Extract the [x, y] coordinate from the center of the cell holding the provided text.  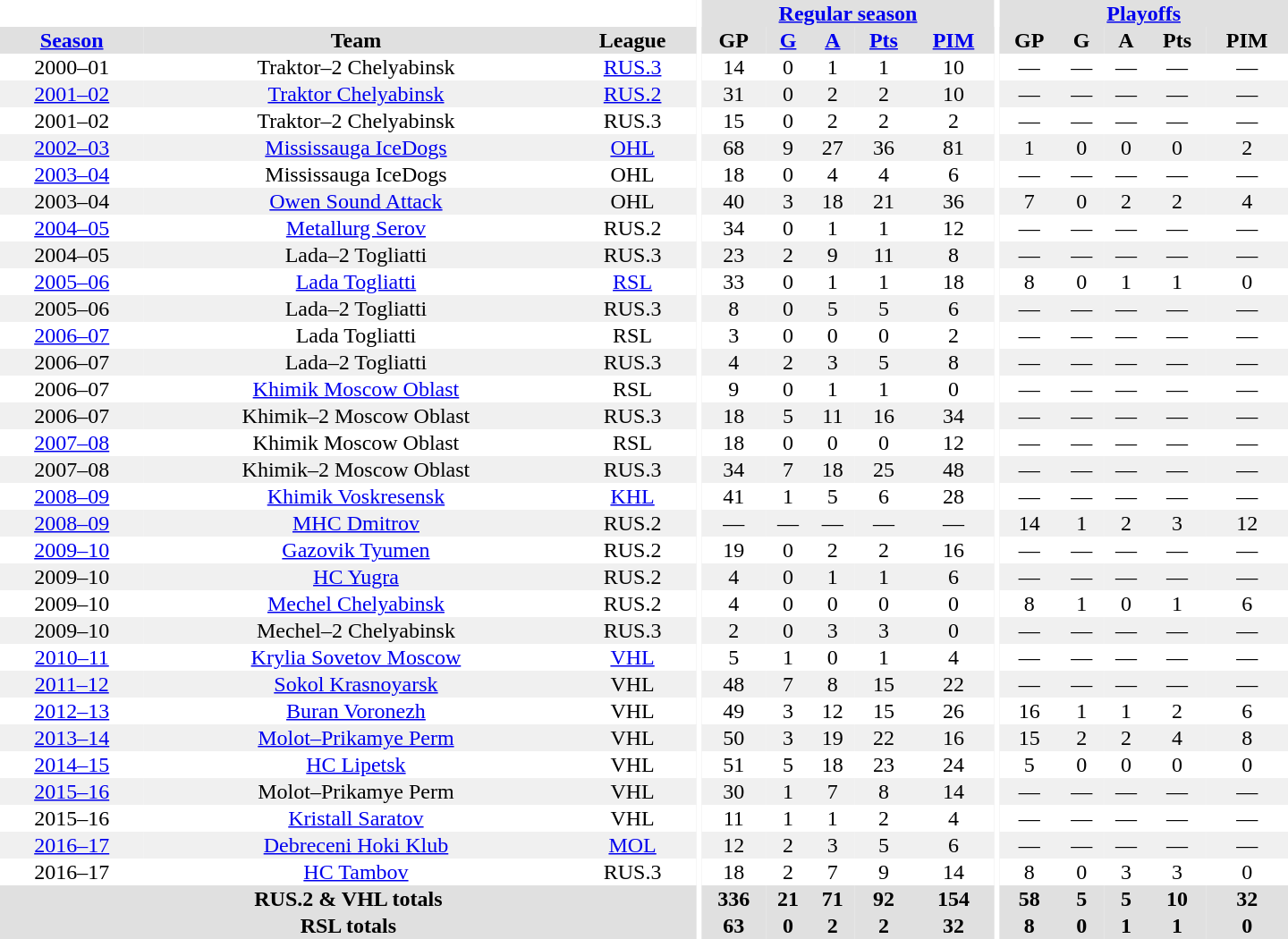
30 [733, 791]
25 [884, 469]
Krylia Sovetov Moscow [356, 657]
KHL [633, 496]
MOL [633, 845]
2010–11 [72, 657]
27 [833, 148]
2011–12 [72, 684]
MHC Dmitrov [356, 523]
49 [733, 711]
336 [733, 899]
2014–15 [72, 765]
154 [953, 899]
40 [733, 201]
71 [833, 899]
31 [733, 94]
2012–13 [72, 711]
HC Yugra [356, 577]
Kristall Saratov [356, 818]
68 [733, 148]
24 [953, 765]
26 [953, 711]
Season [72, 40]
28 [953, 496]
Gazovik Tyumen [356, 550]
RUS.2 & VHL totals [349, 899]
HC Lipetsk [356, 765]
2002–03 [72, 148]
81 [953, 148]
Metallurg Serov [356, 228]
Mechel–2 Chelyabinsk [356, 630]
41 [733, 496]
Regular season [848, 13]
51 [733, 765]
Debreceni Hoki Klub [356, 845]
2013–14 [72, 738]
63 [733, 926]
Team [356, 40]
Sokol Krasnoyarsk [356, 684]
92 [884, 899]
Mechel Chelyabinsk [356, 604]
Owen Sound Attack [356, 201]
Khimik Voskresensk [356, 496]
Buran Voronezh [356, 711]
RSL totals [349, 926]
33 [733, 282]
58 [1029, 899]
2000–01 [72, 67]
Playoffs [1143, 13]
League [633, 40]
50 [733, 738]
HC Tambov [356, 872]
Traktor Chelyabinsk [356, 94]
